From the cell containing the given text, extract its center point as [x, y] coordinate. 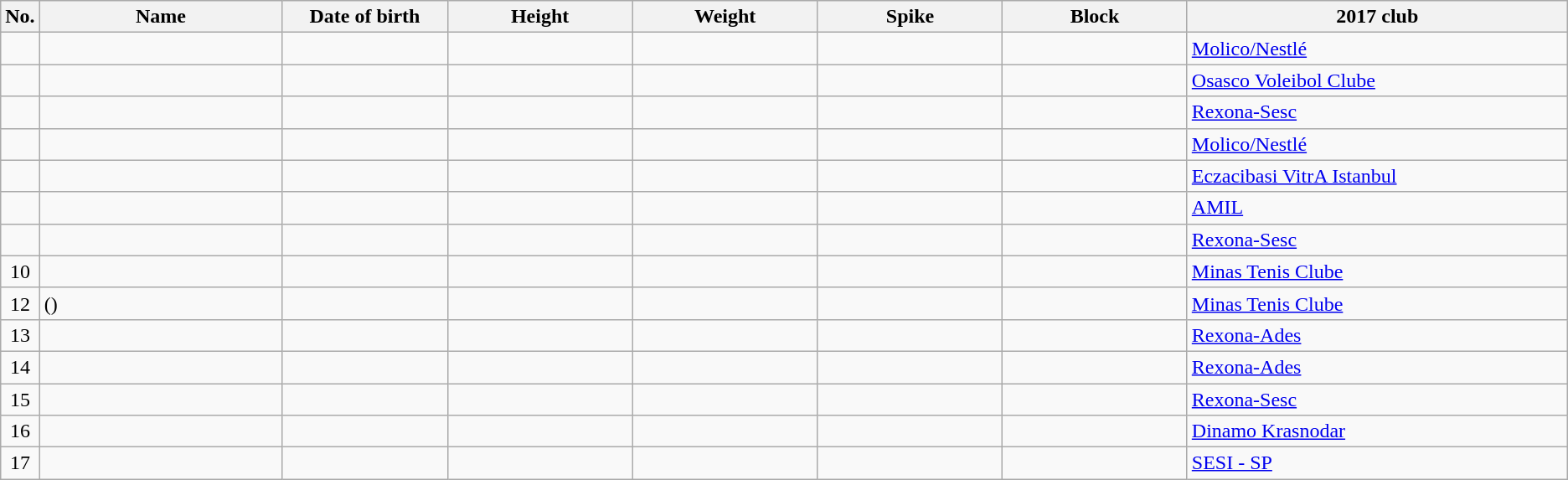
Date of birth [365, 17]
2017 club [1377, 17]
Weight [725, 17]
13 [20, 335]
() [161, 303]
12 [20, 303]
AMIL [1377, 208]
10 [20, 271]
SESI - SP [1377, 463]
Height [539, 17]
Block [1096, 17]
16 [20, 431]
Spike [910, 17]
Name [161, 17]
Dinamo Krasnodar [1377, 431]
15 [20, 400]
Osasco Voleibol Clube [1377, 80]
14 [20, 367]
Eczacibasi VitrA Istanbul [1377, 176]
No. [20, 17]
17 [20, 463]
